Scan for the cell matching the given text and deliver its (x, y) coordinate at center. 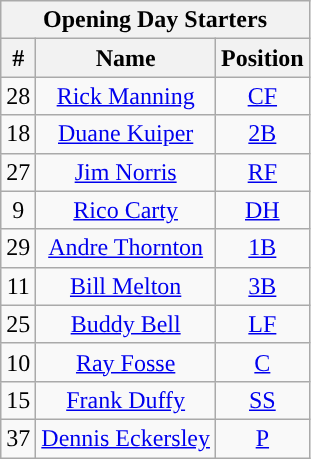
DH (262, 210)
LF (262, 324)
27 (18, 172)
2B (262, 134)
25 (18, 324)
Opening Day Starters (155, 20)
Rick Manning (126, 96)
28 (18, 96)
Dennis Eckersley (126, 438)
RF (262, 172)
15 (18, 400)
Jim Norris (126, 172)
29 (18, 248)
11 (18, 286)
Name (126, 58)
37 (18, 438)
# (18, 58)
Bill Melton (126, 286)
Andre Thornton (126, 248)
Rico Carty (126, 210)
CF (262, 96)
P (262, 438)
Duane Kuiper (126, 134)
Frank Duffy (126, 400)
SS (262, 400)
3B (262, 286)
Ray Fosse (126, 362)
1B (262, 248)
C (262, 362)
Buddy Bell (126, 324)
18 (18, 134)
10 (18, 362)
9 (18, 210)
Position (262, 58)
